Detect which cell encompasses the target text, then output its (x, y) center coordinate. 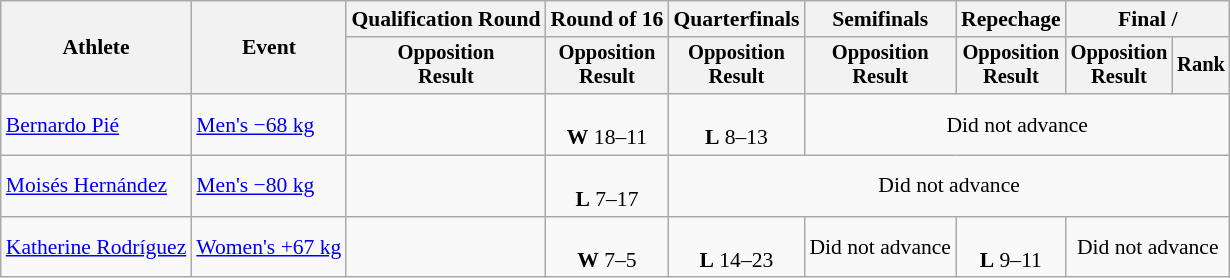
Rank (1201, 66)
Final / (1148, 19)
Men's −80 kg (268, 186)
L 9–11 (1011, 248)
W 18–11 (608, 124)
Moisés Hernández (96, 186)
W 7–5 (608, 248)
Round of 16 (608, 19)
Women's +67 kg (268, 248)
L 14–23 (736, 248)
Athlete (96, 48)
L 7–17 (608, 186)
Men's −68 kg (268, 124)
Katherine Rodríguez (96, 248)
L 8–13 (736, 124)
Event (268, 48)
Bernardo Pié (96, 124)
Semifinals (880, 19)
Repechage (1011, 19)
Qualification Round (446, 19)
Quarterfinals (736, 19)
